Provide the [X, Y] coordinate of the cell's center where the given text is located.  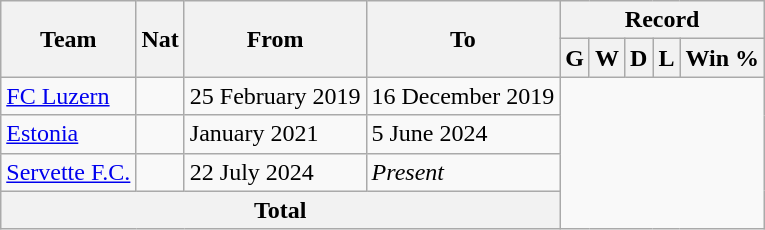
Team [68, 39]
5 June 2024 [463, 134]
Estonia [68, 134]
To [463, 39]
L [666, 58]
G [575, 58]
Present [463, 172]
16 December 2019 [463, 96]
D [638, 58]
January 2021 [275, 134]
Servette F.C. [68, 172]
Win % [722, 58]
22 July 2024 [275, 172]
From [275, 39]
Total [280, 210]
Nat [160, 39]
25 February 2019 [275, 96]
FC Luzern [68, 96]
W [606, 58]
Record [662, 20]
